Return (X, Y) of the center of cell containing provided text 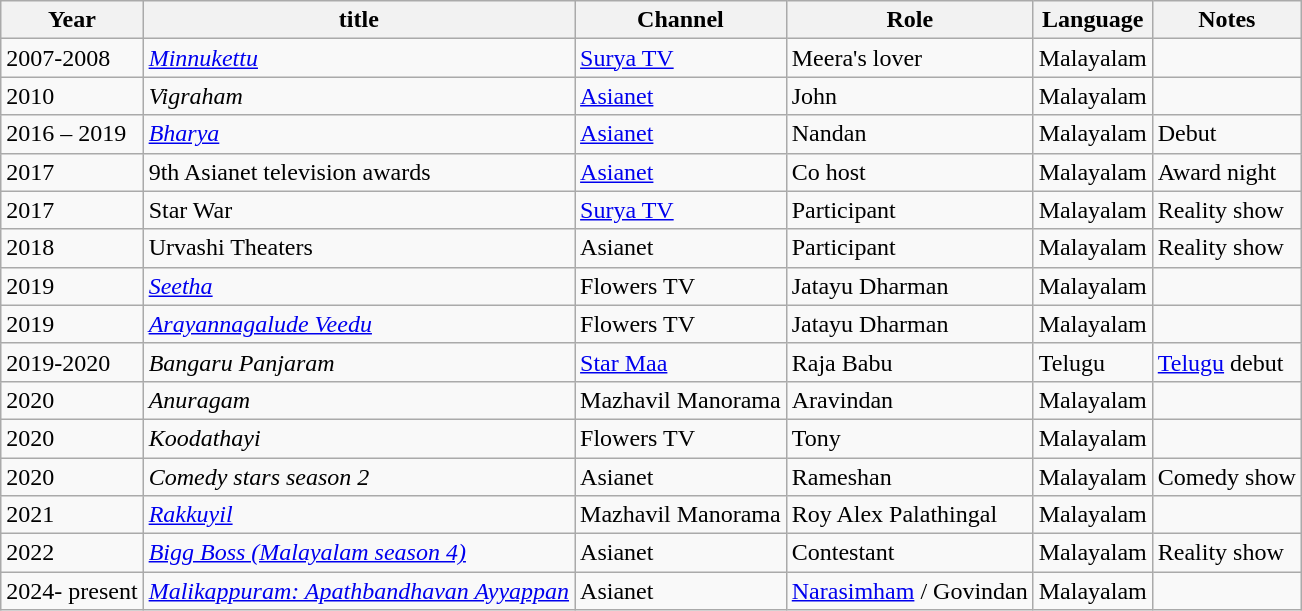
Rakkuyil (358, 515)
Nandan (910, 134)
Aravindan (910, 400)
Notes (1226, 20)
Arayannagalude Veedu (358, 324)
2018 (72, 248)
Bangaru Panjaram (358, 362)
Anuragam (358, 400)
Rameshan (910, 477)
Seetha (358, 286)
Contestant (910, 553)
Roy Alex Palathingal (910, 515)
Bharya (358, 134)
Star War (358, 210)
Vigraham (358, 96)
Role (910, 20)
2022 (72, 553)
Raja Babu (910, 362)
Co host (910, 172)
Minnukettu (358, 58)
2010 (72, 96)
title (358, 20)
Comedy stars season 2 (358, 477)
Meera's lover (910, 58)
2021 (72, 515)
2007-2008 (72, 58)
Comedy show (1226, 477)
Urvashi Theaters (358, 248)
Channel (681, 20)
Narasimham / Govindan (910, 591)
Year (72, 20)
Language (1092, 20)
Bigg Boss (Malayalam season 4) (358, 553)
Debut (1226, 134)
2024- present (72, 591)
Tony (910, 438)
Malikappuram: Apathbandhavan Ayyappan (358, 591)
9th Asianet television awards (358, 172)
Telugu debut (1226, 362)
Star Maa (681, 362)
John (910, 96)
2016 – 2019 (72, 134)
2019-2020 (72, 362)
Telugu (1092, 362)
Award night (1226, 172)
Koodathayi (358, 438)
